From the cell containing the given text, extract its center point as [X, Y] coordinate. 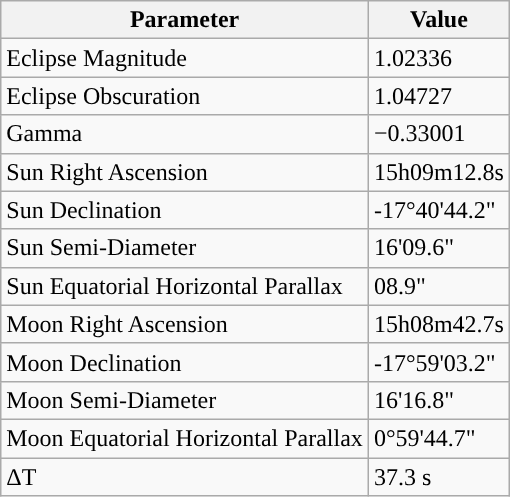
Moon Semi-Diameter [185, 400]
Eclipse Magnitude [185, 58]
Sun Right Ascension [185, 172]
15h08m42.7s [438, 324]
15h09m12.8s [438, 172]
−0.33001 [438, 134]
Moon Right Ascension [185, 324]
16'09.6" [438, 248]
08.9" [438, 286]
37.3 s [438, 477]
Parameter [185, 20]
16'16.8" [438, 400]
Eclipse Obscuration [185, 96]
Sun Equatorial Horizontal Parallax [185, 286]
Gamma [185, 134]
Sun Declination [185, 210]
Value [438, 20]
Moon Declination [185, 362]
1.02336 [438, 58]
Moon Equatorial Horizontal Parallax [185, 438]
1.04727 [438, 96]
-17°40'44.2" [438, 210]
Sun Semi-Diameter [185, 248]
0°59'44.7" [438, 438]
-17°59'03.2" [438, 362]
ΔT [185, 477]
